Detect which cell encompasses the target text, then output its (x, y) center coordinate. 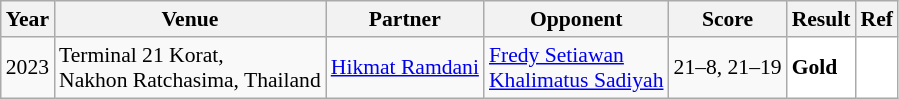
Ref (876, 19)
Partner (405, 19)
Result (822, 19)
21–8, 21–19 (728, 68)
Terminal 21 Korat,Nakhon Ratchasima, Thailand (190, 68)
Opponent (576, 19)
2023 (28, 68)
Score (728, 19)
Fredy Setiawan Khalimatus Sadiyah (576, 68)
Hikmat Ramdani (405, 68)
Venue (190, 19)
Year (28, 19)
Gold (822, 68)
